Output the [X, Y] coordinate of the center of the cell containing the given text.  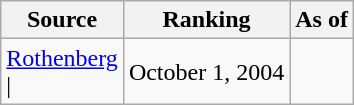
Ranking [206, 20]
Rothenberg| [62, 72]
October 1, 2004 [206, 72]
As of [322, 20]
Source [62, 20]
